Capture the cell that displays the provided text and extract its (X, Y) central coordinate. 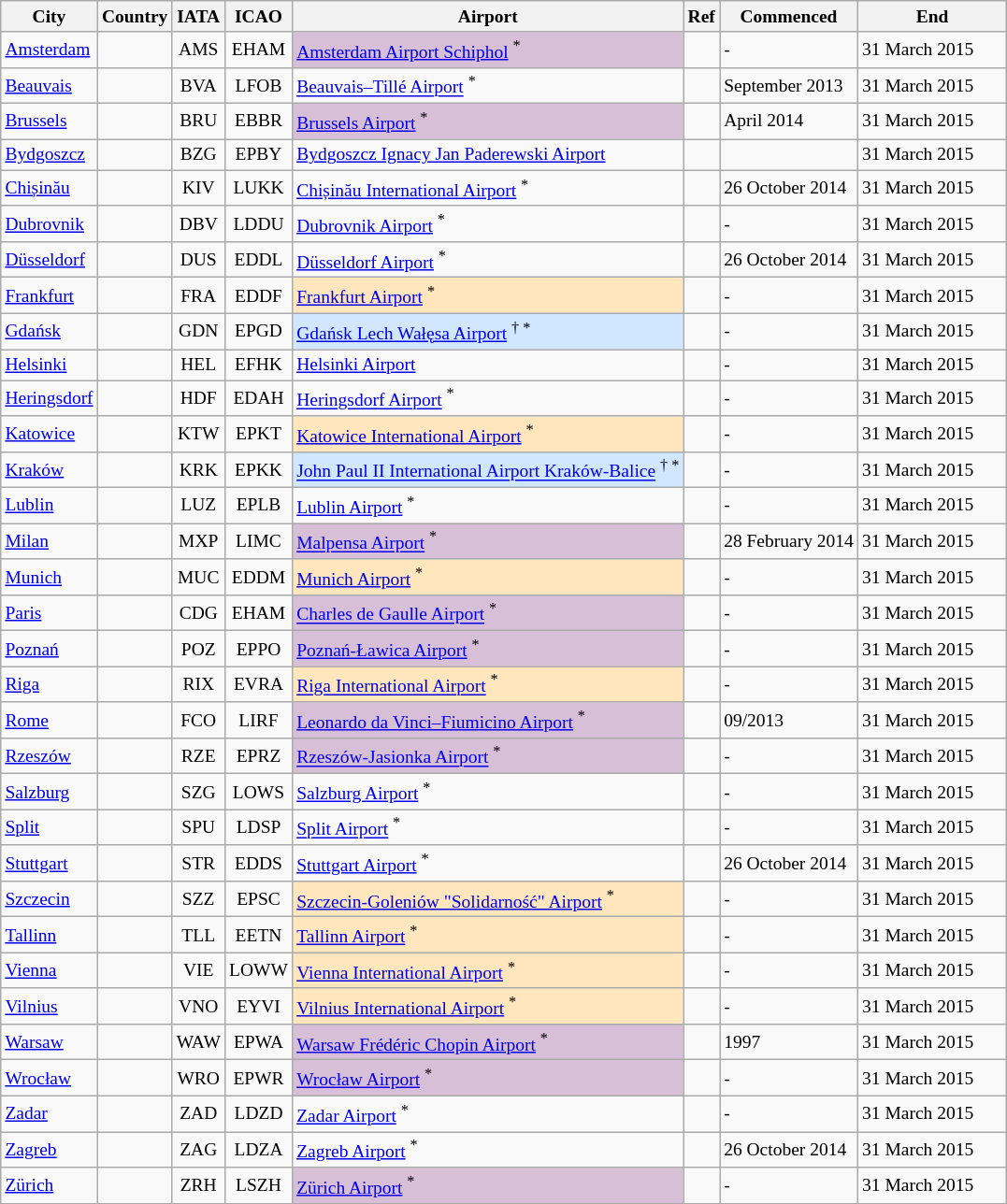
Amsterdam Airport Schiphol * (488, 50)
EPKK (258, 469)
LDSP (258, 827)
MUC (198, 577)
Wrocław Airport * (488, 1078)
Amsterdam (50, 50)
Katowice International Airport * (488, 434)
September 2013 (789, 85)
VIE (198, 970)
Zadar Airport * (488, 1113)
EPKT (258, 434)
EPSC (258, 899)
EYVI (258, 1006)
Helsinki Airport (488, 365)
Rzeszów (50, 756)
LDDU (258, 223)
LOWW (258, 970)
HDF (198, 398)
Zürich (50, 1185)
RZE (198, 756)
Tallinn Airport * (488, 935)
KIV (198, 188)
Brussels Airport * (488, 122)
Vienna (50, 970)
Riga International Airport * (488, 684)
Warsaw Frédéric Chopin Airport * (488, 1042)
Vilnius (50, 1006)
EVRA (258, 684)
VNO (198, 1006)
TLL (198, 935)
EPRZ (258, 756)
Split Airport * (488, 827)
John Paul II International Airport Kraków-Balice † * (488, 469)
Brussels (50, 122)
BVA (198, 85)
Warsaw (50, 1042)
Munich Airport * (488, 577)
Beauvais (50, 85)
Frankfurt Airport * (488, 295)
POZ (198, 649)
EPGD (258, 331)
EDDM (258, 577)
Ref (701, 17)
Gdańsk (50, 331)
Frankfurt (50, 295)
IATA (198, 17)
EDDL (258, 260)
Riga (50, 684)
Split (50, 827)
EBBR (258, 122)
Zagreb Airport * (488, 1150)
ZAG (198, 1150)
LDZA (258, 1150)
End (931, 17)
Munich (50, 577)
Wrocław (50, 1078)
09/2013 (789, 720)
Heringsdorf Airport * (488, 398)
Tallinn (50, 935)
Milan (50, 541)
SZG (198, 792)
Rome (50, 720)
ICAO (258, 17)
LIMC (258, 541)
FCO (198, 720)
KTW (198, 434)
Airport (488, 17)
Gdańsk Lech Wałęsa Airport † * (488, 331)
Szczecin (50, 899)
Stuttgart Airport * (488, 863)
EPWR (258, 1078)
April 2014 (789, 122)
EDDF (258, 295)
Zürich Airport * (488, 1185)
EPBY (258, 155)
Chișinău (50, 188)
Poznań-Ławica Airport * (488, 649)
RIX (198, 684)
LFOB (258, 85)
Lublin Airport * (488, 506)
ZAD (198, 1113)
Leonardo da Vinci–Fiumicino Airport * (488, 720)
Vilnius International Airport * (488, 1006)
Salzburg Airport * (488, 792)
HEL (198, 365)
Rzeszów-Jasionka Airport * (488, 756)
Bydgoszcz (50, 155)
FRA (198, 295)
Poznań (50, 649)
Düsseldorf Airport * (488, 260)
EDAH (258, 398)
Charles de Gaulle Airport * (488, 612)
Helsinki (50, 365)
Heringsdorf (50, 398)
Lublin (50, 506)
Dubrovnik (50, 223)
MXP (198, 541)
LOWS (258, 792)
Katowice (50, 434)
EPPO (258, 649)
BRU (198, 122)
SZZ (198, 899)
SPU (198, 827)
Zagreb (50, 1150)
LIRF (258, 720)
WAW (198, 1042)
Szczecin-Goleniów "Solidarność" Airport * (488, 899)
LUKK (258, 188)
LSZH (258, 1185)
Paris (50, 612)
Stuttgart (50, 863)
Vienna International Airport * (488, 970)
28 February 2014 (789, 541)
EDDS (258, 863)
WRO (198, 1078)
LUZ (198, 506)
LDZD (258, 1113)
EPWA (258, 1042)
Country (135, 17)
Commenced (789, 17)
EFHK (258, 365)
ZRH (198, 1185)
Chișinău International Airport * (488, 188)
Zadar (50, 1113)
EETN (258, 935)
Beauvais–Tillé Airport * (488, 85)
DUS (198, 260)
EPLB (258, 506)
Bydgoszcz Ignacy Jan Paderewski Airport (488, 155)
1997 (789, 1042)
DBV (198, 223)
Salzburg (50, 792)
Malpensa Airport * (488, 541)
Dubrovnik Airport * (488, 223)
KRK (198, 469)
AMS (198, 50)
Düsseldorf (50, 260)
Kraków (50, 469)
STR (198, 863)
BZG (198, 155)
CDG (198, 612)
City (50, 17)
GDN (198, 331)
